Find where the given text appears and provide that cell's center as (X, Y) coordinate. 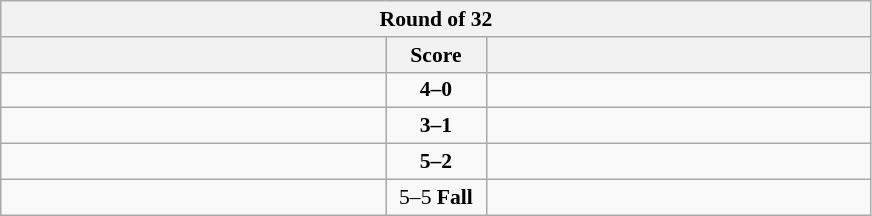
Round of 32 (436, 19)
5–2 (436, 162)
Score (436, 55)
5–5 Fall (436, 197)
3–1 (436, 126)
4–0 (436, 90)
